Return the [X, Y] coordinate for the center point of the cell that contains the specified text.  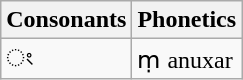
ং [66, 59]
ṃ anuxar [187, 59]
Phonetics [187, 20]
Consonants [66, 20]
